Return (x, y) of the center of cell containing provided text 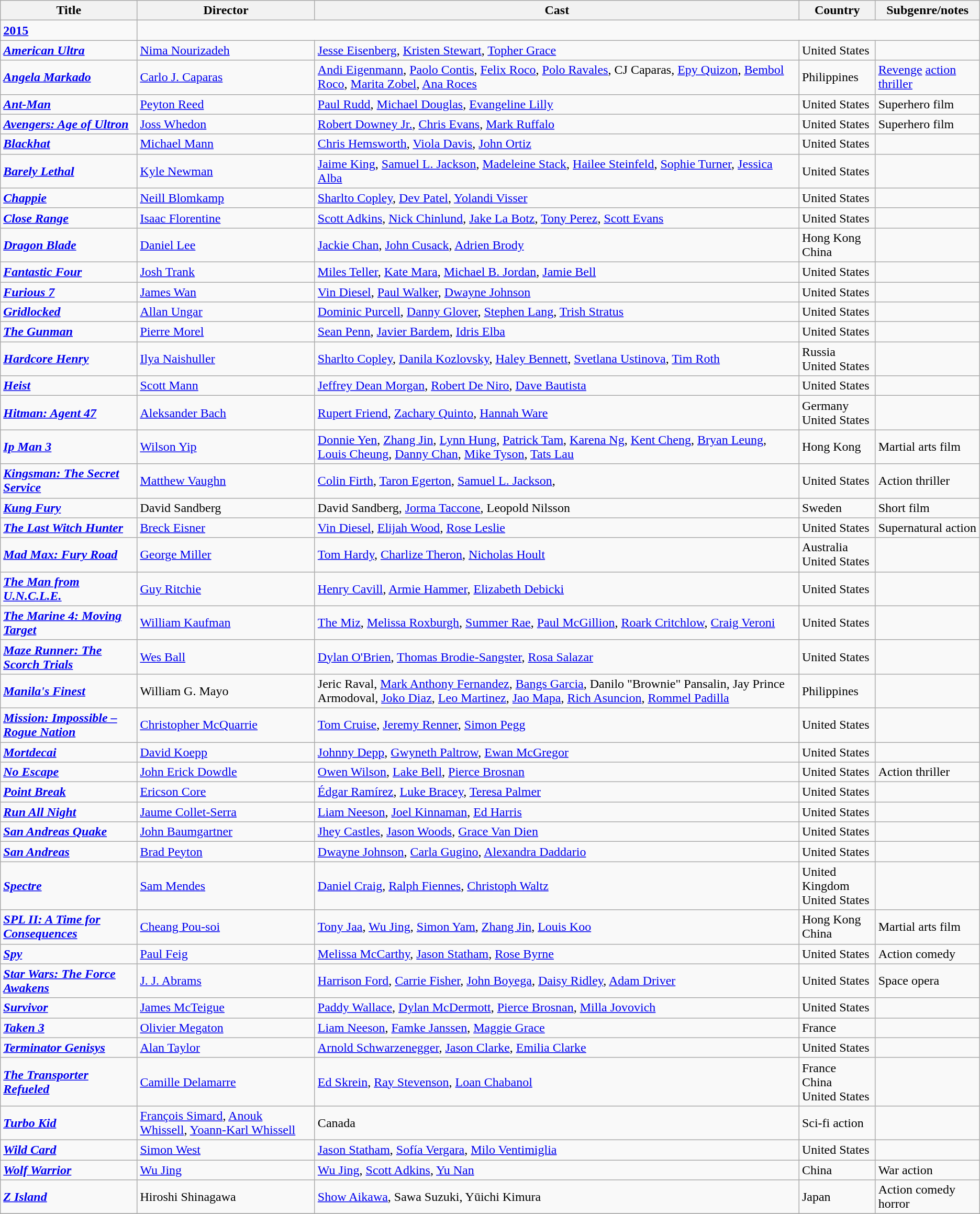
Kingsman: The Secret Service (69, 481)
Hong Kong (837, 447)
Johnny Depp, Gwyneth Paltrow, Ewan McGregor (557, 752)
Jaime King, Samuel L. Jackson, Madeleine Stack, Hailee Steinfeld, Sophie Turner, Jessica Alba (557, 171)
Robert Downey Jr., Chris Evans, Mark Ruffalo (557, 124)
Subgenre/notes (928, 10)
Wilson Yip (226, 447)
Pierre Morel (226, 332)
Survivor (69, 1008)
Supernatural action (928, 528)
Jason Statham, Sofía Vergara, Milo Ventimiglia (557, 1150)
Isaac Florentine (226, 218)
Carlo J. Caparas (226, 77)
William G. Mayo (226, 691)
Guy Ritchie (226, 588)
Sci-fi action (837, 1122)
Ant-Man (69, 104)
Kung Fury (69, 508)
Jesse Eisenberg, Kristen Stewart, Topher Grace (557, 50)
Olivier Megaton (226, 1028)
Sean Penn, Javier Bardem, Idris Elba (557, 332)
Michael Mann (226, 144)
Sweden (837, 508)
Mission: Impossible – Rogue Nation (69, 725)
Chappie (69, 198)
Heist (69, 386)
The Gunman (69, 332)
Avengers: Age of Ultron (69, 124)
Revenge action thriller (928, 77)
Director (226, 10)
François Simard, Anouk Whissell, Yoann-Karl Whissell (226, 1122)
2015 (69, 30)
SPL II: A Time for Consequences (69, 927)
Arnold Schwarzenegger, Jason Clarke, Emilia Clarke (557, 1048)
The Last Witch Hunter (69, 528)
John Erick Dowdle (226, 772)
Joss Whedon (226, 124)
Wu Jing, Scott Adkins, Yu Nan (557, 1170)
Simon West (226, 1150)
Rupert Friend, Zachary Quinto, Hannah Ware (557, 413)
John Baumgartner (226, 832)
France (837, 1028)
Owen Wilson, Lake Bell, Pierce Brosnan (557, 772)
RussiaUnited States (837, 359)
China (837, 1170)
AustraliaUnited States (837, 555)
Colin Firth, Taron Egerton, Samuel L. Jackson, (557, 481)
Wu Jing (226, 1170)
Close Range (69, 218)
Action comedy (928, 954)
Brad Peyton (226, 852)
James McTeigue (226, 1008)
Nima Nourizadeh (226, 50)
American Ultra (69, 50)
James Wan (226, 292)
Show Aikawa, Sawa Suzuki, Yūichi Kimura (557, 1197)
Chris Hemsworth, Viola Davis, John Ortiz (557, 144)
Liam Neeson, Famke Janssen, Maggie Grace (557, 1028)
Japan (837, 1197)
William Kaufman (226, 623)
Matthew Vaughn (226, 481)
The Miz, Melissa Roxburgh, Summer Rae, Paul McGillion, Roark Critchlow, Craig Veroni (557, 623)
Wild Card (69, 1150)
Jeffrey Dean Morgan, Robert De Niro, Dave Bautista (557, 386)
Dragon Blade (69, 245)
Run All Night (69, 812)
Breck Eisner (226, 528)
Daniel Lee (226, 245)
Hitman: Agent 47 (69, 413)
Donnie Yen, Zhang Jin, Lynn Hung, Patrick Tam, Karena Ng, Kent Cheng, Bryan Leung, Louis Cheung, Danny Chan, Mike Tyson, Tats Lau (557, 447)
Sharlto Copley, Dev Patel, Yolandi Visser (557, 198)
Vin Diesel, Elijah Wood, Rose Leslie (557, 528)
Blackhat (69, 144)
Cheang Pou-soi (226, 927)
Star Wars: The Force Awakens (69, 981)
Action comedy horror (928, 1197)
Angela Markado (69, 77)
Tom Cruise, Jeremy Renner, Simon Pegg (557, 725)
Spy (69, 954)
Short film (928, 508)
War action (928, 1170)
Édgar Ramírez, Luke Bracey, Teresa Palmer (557, 792)
Ed Skrein, Ray Stevenson, Loan Chabanol (557, 1082)
Vin Diesel, Paul Walker, Dwayne Johnson (557, 292)
FranceChinaUnited States (837, 1082)
Taken 3 (69, 1028)
Andi Eigenmann, Paolo Contis, Felix Roco, Polo Ravales, CJ Caparas, Epy Quizon, Bembol Roco, Marita Zobel, Ana Roces (557, 77)
Christopher McQuarrie (226, 725)
Paul Rudd, Michael Douglas, Evangeline Lilly (557, 104)
Furious 7 (69, 292)
Country (837, 10)
Barely Lethal (69, 171)
Kyle Newman (226, 171)
Fantastic Four (69, 272)
Jackie Chan, John Cusack, Adrien Brody (557, 245)
Neill Blomkamp (226, 198)
GermanyUnited States (837, 413)
David Sandberg (226, 508)
Title (69, 10)
Mad Max: Fury Road (69, 555)
Hiroshi Shinagawa (226, 1197)
Mortdecai (69, 752)
Maze Runner: The Scorch Trials (69, 656)
No Escape (69, 772)
David Koepp (226, 752)
Ilya Naishuller (226, 359)
Camille Delamarre (226, 1082)
Paddy Wallace, Dylan McDermott, Pierce Brosnan, Milla Jovovich (557, 1008)
David Sandberg, Jorma Taccone, Leopold Nilsson (557, 508)
Allan Ungar (226, 312)
Sam Mendes (226, 886)
The Marine 4: Moving Target (69, 623)
Henry Cavill, Armie Hammer, Elizabeth Debicki (557, 588)
Miles Teller, Kate Mara, Michael B. Jordan, Jamie Bell (557, 272)
Wes Ball (226, 656)
Melissa McCarthy, Jason Statham, Rose Byrne (557, 954)
Space opera (928, 981)
The Man from U.N.C.L.E. (69, 588)
Josh Trank (226, 272)
Terminator Genisys (69, 1048)
Tom Hardy, Charlize Theron, Nicholas Hoult (557, 555)
Paul Feig (226, 954)
Aleksander Bach (226, 413)
Canada (557, 1122)
Jhey Castles, Jason Woods, Grace Van Dien (557, 832)
Manila's Finest (69, 691)
Harrison Ford, Carrie Fisher, John Boyega, Daisy Ridley, Adam Driver (557, 981)
Sharlto Copley, Danila Kozlovsky, Haley Bennett, Svetlana Ustinova, Tim Roth (557, 359)
Wolf Warrior (69, 1170)
Scott Adkins, Nick Chinlund, Jake La Botz, Tony Perez, Scott Evans (557, 218)
Peyton Reed (226, 104)
Turbo Kid (69, 1122)
United KingdomUnited States (837, 886)
Point Break (69, 792)
Daniel Craig, Ralph Fiennes, Christoph Waltz (557, 886)
Dominic Purcell, Danny Glover, Stephen Lang, Trish Stratus (557, 312)
San Andreas (69, 852)
Liam Neeson, Joel Kinnaman, Ed Harris (557, 812)
Z Island (69, 1197)
San Andreas Quake (69, 832)
George Miller (226, 555)
Ip Man 3 (69, 447)
J. J. Abrams (226, 981)
The Transporter Refueled (69, 1082)
Gridlocked (69, 312)
Spectre (69, 886)
Jaume Collet-Serra (226, 812)
Scott Mann (226, 386)
Dylan O'Brien, Thomas Brodie-Sangster, Rosa Salazar (557, 656)
Alan Taylor (226, 1048)
Cast (557, 10)
Tony Jaa, Wu Jing, Simon Yam, Zhang Jin, Louis Koo (557, 927)
Dwayne Johnson, Carla Gugino, Alexandra Daddario (557, 852)
Hardcore Henry (69, 359)
Ericson Core (226, 792)
